Locate the cell with the specified text and output its [X, Y] center coordinate. 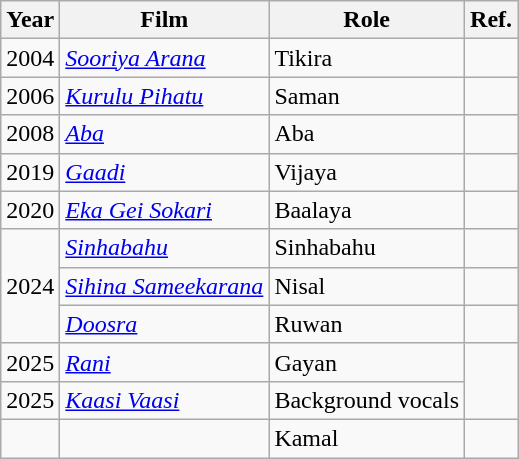
Ruwan [367, 324]
2024 [30, 286]
Baalaya [367, 210]
2004 [30, 58]
2006 [30, 96]
Rani [164, 362]
2008 [30, 134]
Gayan [367, 362]
2019 [30, 172]
Sooriya Arana [164, 58]
Gaadi [164, 172]
Film [164, 20]
Doosra [164, 324]
Role [367, 20]
Saman [367, 96]
Background vocals [367, 400]
Vijaya [367, 172]
Sihina Sameekarana [164, 286]
2020 [30, 210]
Kaasi Vaasi [164, 400]
Year [30, 20]
Eka Gei Sokari [164, 210]
Tikira [367, 58]
Kamal [367, 438]
Ref. [492, 20]
Nisal [367, 286]
Kurulu Pihatu [164, 96]
